For the text-containing cell, return its midpoint in (X, Y) coordinate format. 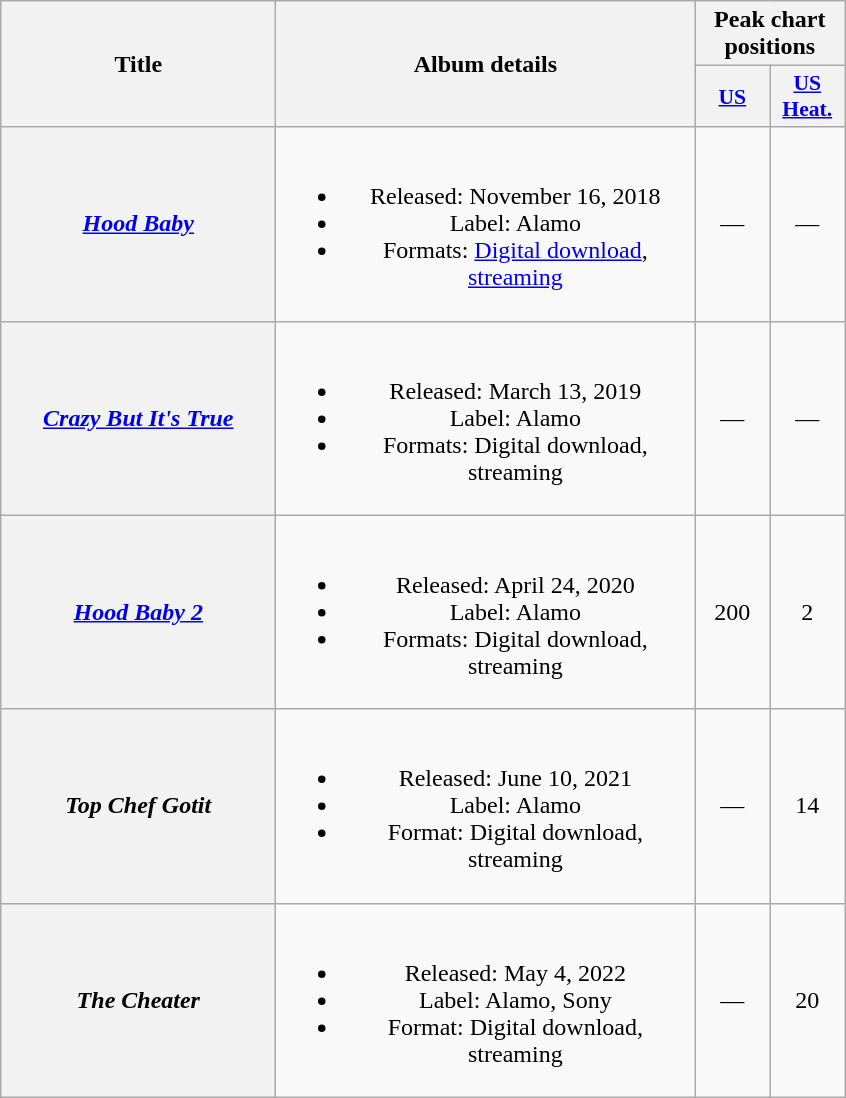
200 (732, 612)
Released: November 16, 2018Label: AlamoFormats: Digital download, streaming (486, 224)
14 (808, 806)
The Cheater (138, 1000)
Released: April 24, 2020Label: AlamoFormats: Digital download, streaming (486, 612)
Hood Baby (138, 224)
USHeat. (808, 96)
Hood Baby 2 (138, 612)
Top Chef Gotit (138, 806)
Album details (486, 64)
Peak chart positions (770, 34)
2 (808, 612)
US (732, 96)
Crazy But It's True (138, 418)
Released: May 4, 2022Label: Alamo, SonyFormat: Digital download, streaming (486, 1000)
Released: June 10, 2021Label: AlamoFormat: Digital download, streaming (486, 806)
Title (138, 64)
20 (808, 1000)
Released: March 13, 2019Label: AlamoFormats: Digital download, streaming (486, 418)
